Extract the (X, Y) coordinate from the center of the cell holding the provided text.  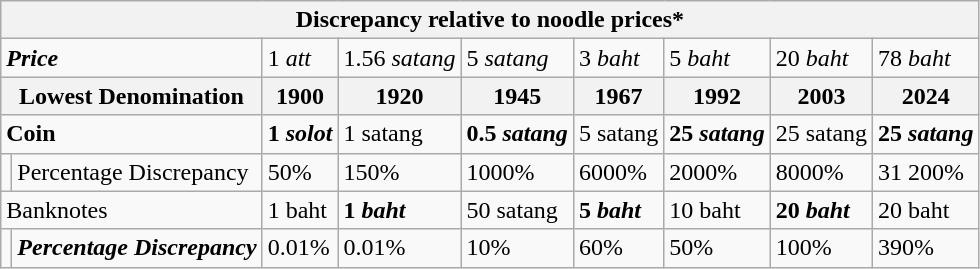
50 satang (517, 210)
150% (400, 172)
1920 (400, 96)
100% (821, 248)
Lowest Denomination (132, 96)
31 200% (926, 172)
10% (517, 248)
78 baht (926, 58)
1.56 satang (400, 58)
Price (132, 58)
2024 (926, 96)
1945 (517, 96)
60% (618, 248)
2000% (717, 172)
6000% (618, 172)
1 satang (400, 134)
8000% (821, 172)
2003 (821, 96)
Coin (132, 134)
1000% (517, 172)
3 baht (618, 58)
1 solot (300, 134)
10 baht (717, 210)
1 att (300, 58)
1992 (717, 96)
Discrepancy relative to noodle prices* (490, 20)
1900 (300, 96)
1967 (618, 96)
390% (926, 248)
Banknotes (132, 210)
0.5 satang (517, 134)
